Pinpoint the cell where the given text exists, returning its (X, Y) midpoint coordinate. 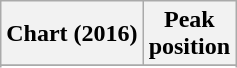
Peak position (189, 34)
Chart (2016) (72, 34)
